Scan for the cell matching the given text and deliver its (x, y) coordinate at center. 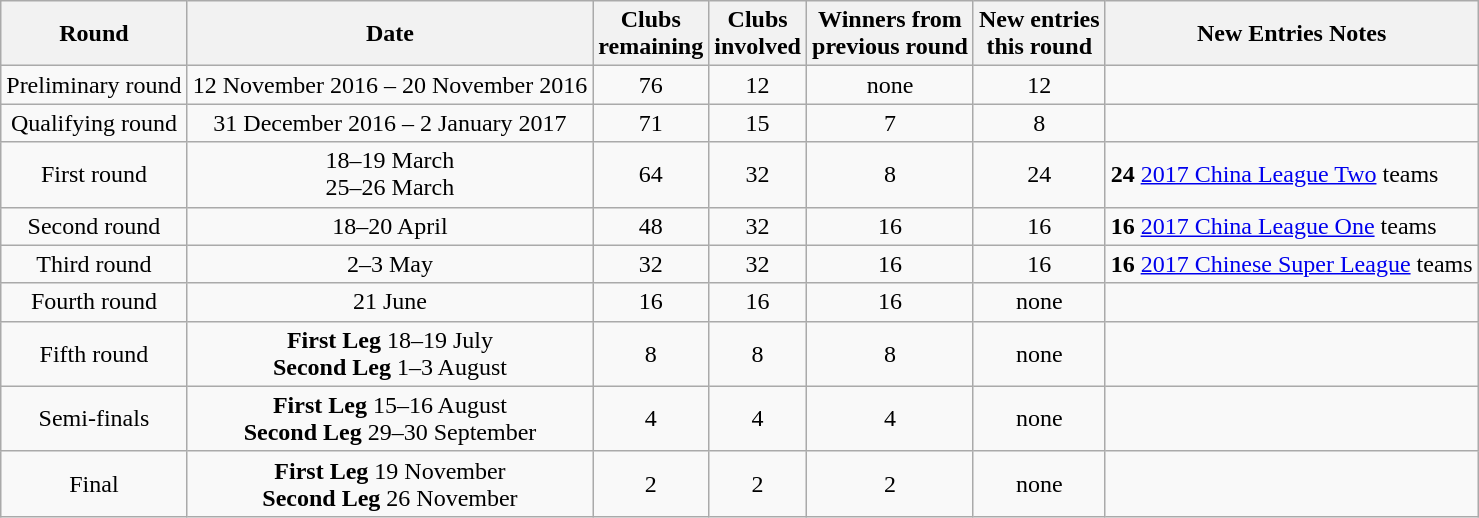
First Leg 19 NovemberSecond Leg 26 November (390, 484)
Fourth round (94, 302)
16 2017 China League One teams (1292, 226)
31 December 2016 – 2 January 2017 (390, 123)
18–19 March25–26 March (390, 174)
First Leg 15–16 AugustSecond Leg 29–30 September (390, 418)
24 2017 China League Two teams (1292, 174)
15 (758, 123)
Final (94, 484)
New entriesthis round (1039, 34)
Date (390, 34)
Preliminary round (94, 85)
12 November 2016 – 20 November 2016 (390, 85)
48 (651, 226)
New Entries Notes (1292, 34)
Third round (94, 264)
76 (651, 85)
16 2017 Chinese Super League teams (1292, 264)
24 (1039, 174)
First Leg 18–19 JulySecond Leg 1–3 August (390, 354)
Semi-finals (94, 418)
64 (651, 174)
18–20 April (390, 226)
Clubsinvolved (758, 34)
Second round (94, 226)
21 June (390, 302)
Winners fromprevious round (890, 34)
Qualifying round (94, 123)
Fifth round (94, 354)
Round (94, 34)
2–3 May (390, 264)
71 (651, 123)
Clubsremaining (651, 34)
First round (94, 174)
7 (890, 123)
